Detect which cell encompasses the target text, then output its [X, Y] center coordinate. 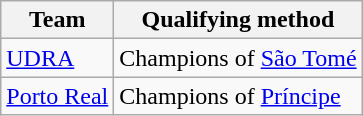
Champions of Príncipe [238, 96]
Porto Real [58, 96]
UDRA [58, 58]
Team [58, 20]
Qualifying method [238, 20]
Champions of São Tomé [238, 58]
